Capture the cell that displays the provided text and extract its [x, y] central coordinate. 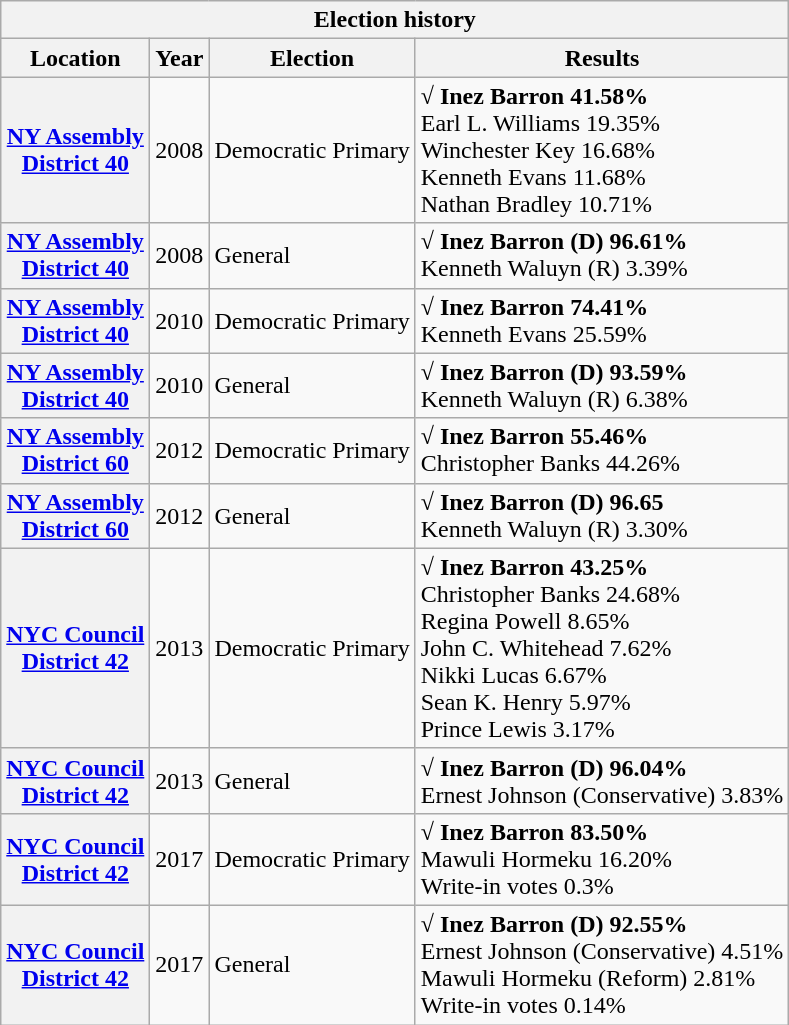
√ Inez Barron 83.50%Mawuli Hormeku 16.20%Write-in votes 0.3% [602, 859]
√ Inez Barron (D) 96.04%Ernest Johnson (Conservative) 3.83% [602, 780]
Year [180, 58]
Results [602, 58]
√ Inez Barron 43.25%Christopher Banks 24.68%Regina Powell 8.65%John C. Whitehead 7.62%Nikki Lucas 6.67%Sean K. Henry 5.97%Prince Lewis 3.17% [602, 648]
√ Inez Barron (D) 92.55%Ernest Johnson (Conservative) 4.51%Mawuli Hormeku (Reform) 2.81%Write-in votes 0.14% [602, 964]
Election [312, 58]
√ Inez Barron (D) 96.65Kenneth Waluyn (R) 3.30% [602, 516]
√ Inez Barron 55.46%Christopher Banks 44.26% [602, 450]
Location [76, 58]
√ Inez Barron (D) 93.59%Kenneth Waluyn (R) 6.38% [602, 386]
√ Inez Barron (D) 96.61%Kenneth Waluyn (R) 3.39% [602, 256]
Election history [395, 20]
√ Inez Barron 74.41%Kenneth Evans 25.59% [602, 320]
√ Inez Barron 41.58%Earl L. Williams 19.35%Winchester Key 16.68%Kenneth Evans 11.68%Nathan Bradley 10.71% [602, 150]
